From the cell containing the given text, extract its center point as [X, Y] coordinate. 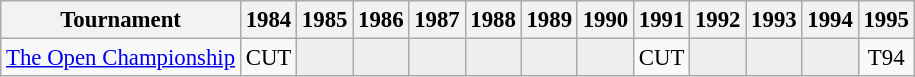
1990 [605, 20]
1994 [830, 20]
1988 [493, 20]
1992 [718, 20]
1985 [325, 20]
Tournament [121, 20]
1989 [549, 20]
The Open Championship [121, 58]
1984 [268, 20]
T94 [886, 58]
1987 [437, 20]
1993 [774, 20]
1991 [661, 20]
1986 [381, 20]
1995 [886, 20]
